From the cell containing the given text, extract its center point as (X, Y) coordinate. 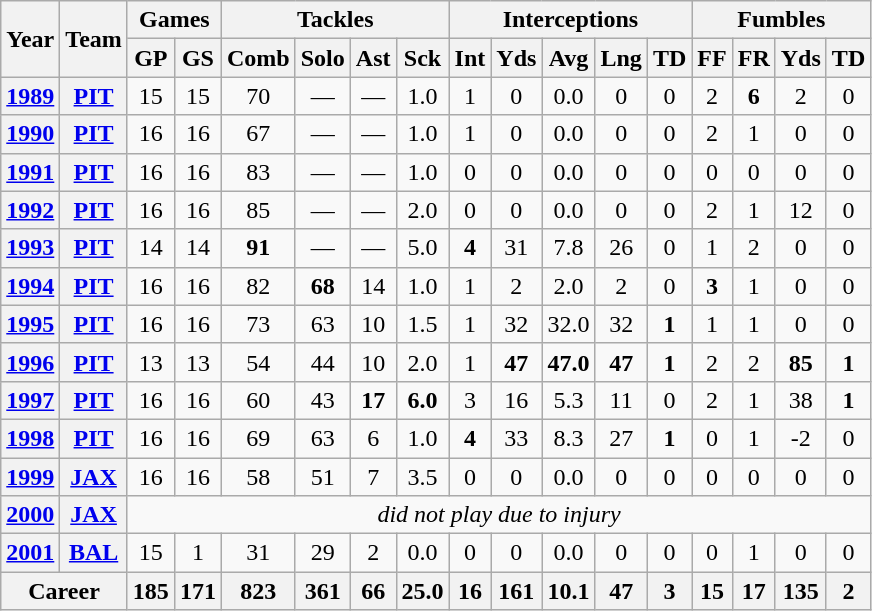
58 (258, 477)
Career (64, 591)
Sck (422, 58)
60 (258, 400)
Ast (373, 58)
2000 (30, 515)
3.5 (422, 477)
185 (150, 591)
82 (258, 286)
361 (322, 591)
51 (322, 477)
43 (322, 400)
83 (258, 172)
171 (198, 591)
1999 (30, 477)
-2 (800, 438)
1998 (30, 438)
69 (258, 438)
5.0 (422, 248)
FR (754, 58)
73 (258, 324)
47.0 (568, 362)
1.5 (422, 324)
1996 (30, 362)
5.3 (568, 400)
7 (373, 477)
6.0 (422, 400)
Fumbles (782, 20)
Lng (621, 58)
1995 (30, 324)
Avg (568, 58)
1989 (30, 96)
8.3 (568, 438)
BAL (94, 553)
Comb (258, 58)
7.8 (568, 248)
823 (258, 591)
GP (150, 58)
32.0 (568, 324)
161 (516, 591)
10.1 (568, 591)
70 (258, 96)
44 (322, 362)
1992 (30, 210)
Interceptions (570, 20)
GS (198, 58)
1991 (30, 172)
1994 (30, 286)
Int (470, 58)
Solo (322, 58)
1997 (30, 400)
12 (800, 210)
68 (322, 286)
38 (800, 400)
26 (621, 248)
1990 (30, 134)
2001 (30, 553)
29 (322, 553)
25.0 (422, 591)
FF (712, 58)
27 (621, 438)
66 (373, 591)
Tackles (335, 20)
54 (258, 362)
33 (516, 438)
67 (258, 134)
91 (258, 248)
1993 (30, 248)
135 (800, 591)
11 (621, 400)
did not play due to injury (498, 515)
Year (30, 39)
Games (174, 20)
Team (94, 39)
